Identify which cell holds the provided text, then report its (X, Y) central coordinate. 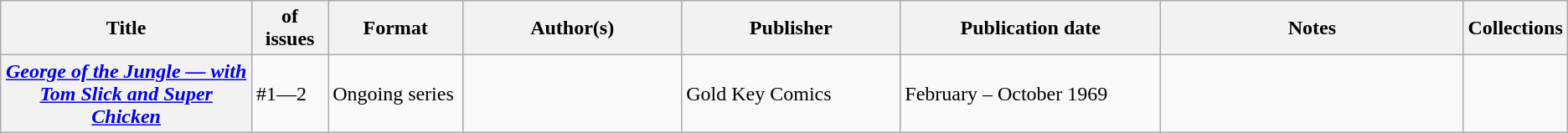
Ongoing series (395, 94)
#1—2 (290, 94)
February – October 1969 (1030, 94)
Format (395, 28)
Notes (1312, 28)
Gold Key Comics (791, 94)
George of the Jungle — with Tom Slick and Super Chicken (126, 94)
Publisher (791, 28)
Publication date (1030, 28)
Author(s) (573, 28)
Title (126, 28)
of issues (290, 28)
Collections (1515, 28)
